Pinpoint the cell where the given text exists, returning its [X, Y] midpoint coordinate. 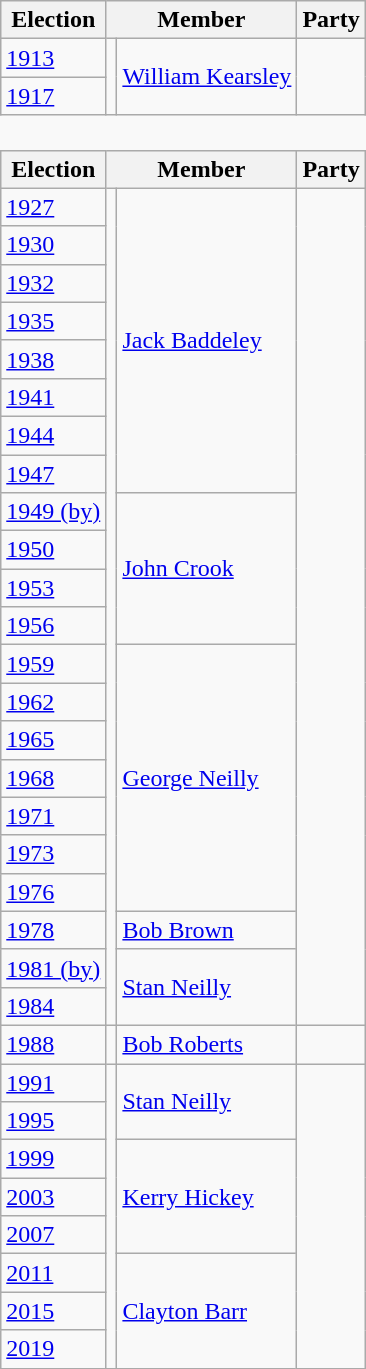
1944 [54, 435]
1981 (by) [54, 968]
1978 [54, 930]
Jack Baddeley [207, 340]
2015 [54, 1311]
1991 [54, 1083]
1913 [54, 58]
Bob Roberts [207, 1044]
1927 [54, 207]
1941 [54, 397]
1917 [54, 96]
1965 [54, 740]
1935 [54, 321]
1971 [54, 816]
1938 [54, 359]
1988 [54, 1044]
1959 [54, 664]
Bob Brown [207, 930]
1995 [54, 1121]
2007 [54, 1235]
2019 [54, 1349]
John Crook [207, 569]
1962 [54, 702]
1932 [54, 283]
1984 [54, 1006]
1950 [54, 550]
1949 (by) [54, 512]
William Kearsley [207, 77]
1973 [54, 854]
1953 [54, 588]
George Neilly [207, 778]
Kerry Hickey [207, 1197]
1956 [54, 626]
1930 [54, 245]
1999 [54, 1159]
1947 [54, 473]
1968 [54, 778]
2003 [54, 1197]
2011 [54, 1273]
1976 [54, 892]
Clayton Barr [207, 1311]
